Search for the cell housing the specified text and yield its [x, y] center coordinate. 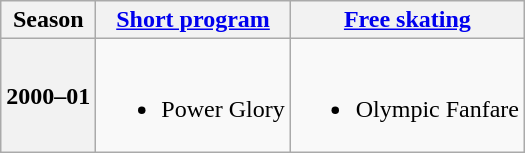
Olympic Fanfare [407, 96]
2000–01 [48, 96]
Season [48, 20]
Free skating [407, 20]
Short program [193, 20]
Power Glory [193, 96]
